From the cell containing the given text, extract its center point as [x, y] coordinate. 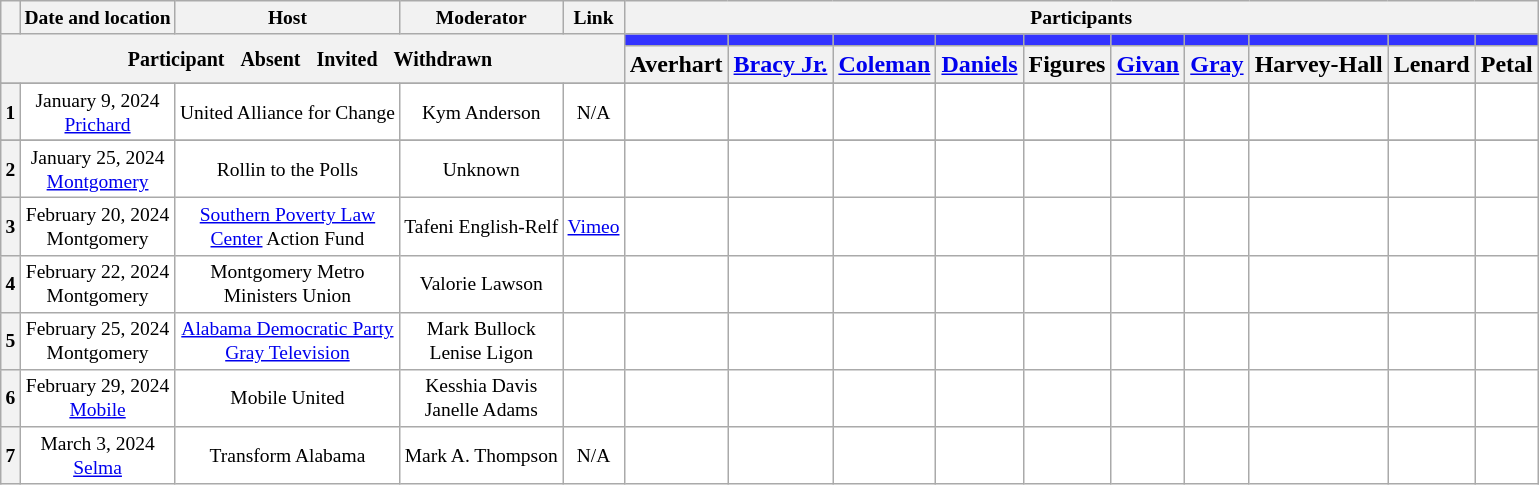
Mobile United [287, 398]
Kym Anderson [482, 112]
January 9, 2024Prichard [98, 112]
7 [10, 456]
Unknown [482, 168]
Lenard [1432, 64]
February 22, 2024Montgomery [98, 284]
Alabama Democratic PartyGray Television [287, 340]
Rollin to the Polls [287, 168]
Figures [1067, 64]
Averhart [676, 64]
Tafeni English-Relf [482, 226]
Southern Poverty LawCenter Action Fund [287, 226]
5 [10, 340]
Kesshia DavisJanelle Adams [482, 398]
Vimeo [594, 226]
February 29, 2024Mobile [98, 398]
February 25, 2024Montgomery [98, 340]
Transform Alabama [287, 456]
Participant Absent Invited Withdrawn [312, 58]
March 3, 2024Selma [98, 456]
1 [10, 112]
February 20, 2024Montgomery [98, 226]
Moderator [482, 18]
Montgomery MetroMinisters Union [287, 284]
Participants [1081, 18]
Mark BullockLenise Ligon [482, 340]
Gray [1217, 64]
Petal [1506, 64]
4 [10, 284]
Host [287, 18]
Date and location [98, 18]
3 [10, 226]
Harvey-Hall [1318, 64]
Valorie Lawson [482, 284]
Mark A. Thompson [482, 456]
Daniels [980, 64]
Bracy Jr. [780, 64]
2 [10, 168]
Link [594, 18]
Coleman [884, 64]
United Alliance for Change [287, 112]
Givan [1148, 64]
January 25, 2024Montgomery [98, 168]
6 [10, 398]
